Extract the [X, Y] coordinate from the center of the cell holding the provided text.  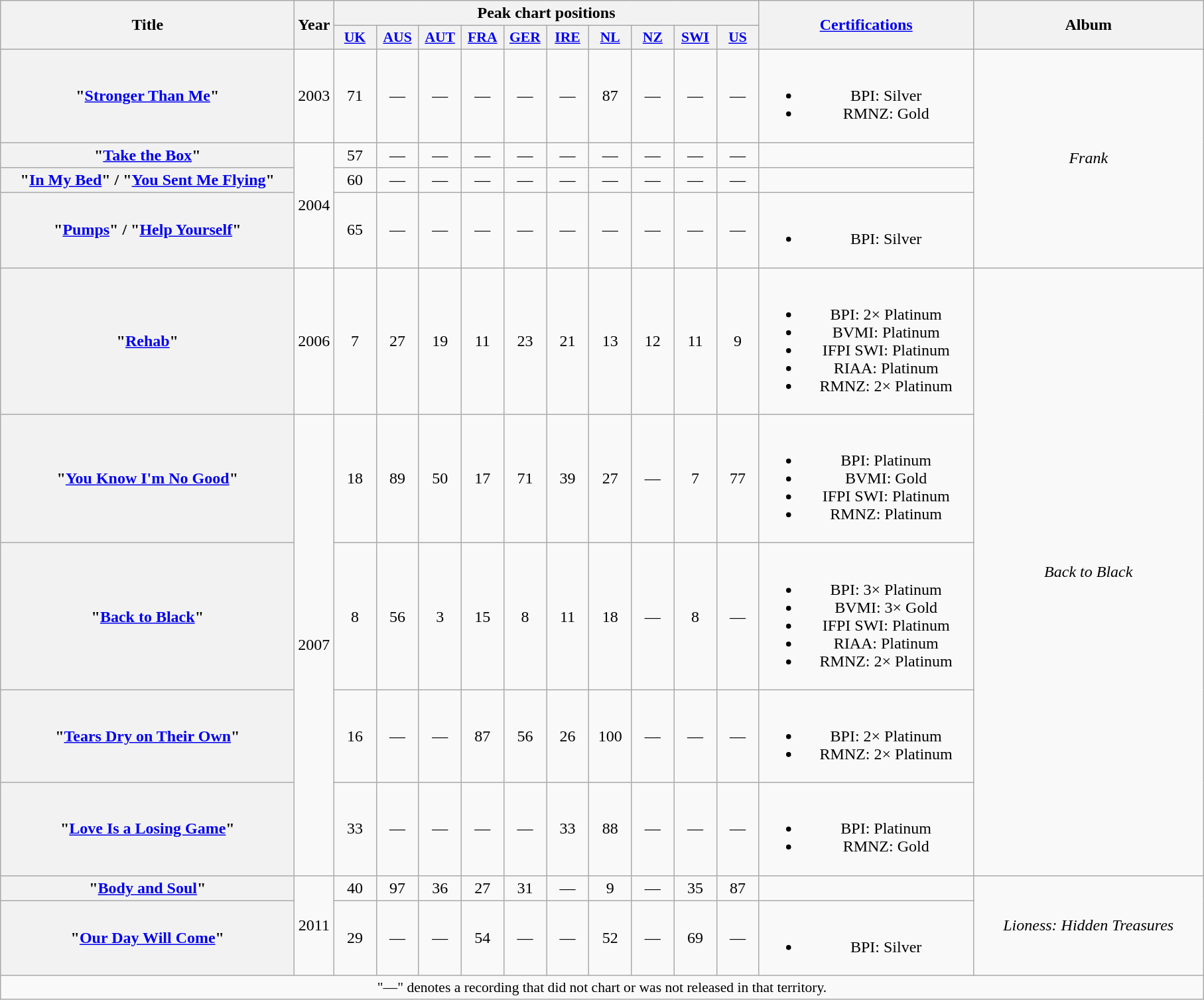
Peak chart positions [547, 13]
"In My Bed" / "You Sent Me Flying" [147, 180]
2007 [314, 645]
"Take the Box" [147, 155]
"—" denotes a recording that did not chart or was not released in that territory. [602, 987]
21 [568, 341]
IRE [568, 38]
77 [738, 479]
"Our Day Will Come" [147, 938]
Frank [1088, 158]
Title [147, 25]
"Body and Soul" [147, 888]
54 [482, 938]
Year [314, 25]
BPI: 3× PlatinumBVMI: 3× GoldIFPI SWI: PlatinumRIAA: PlatinumRMNZ: 2× Platinum [866, 617]
15 [482, 617]
"Pumps" / "Help Yourself" [147, 231]
BPI: PlatinumBVMI: GoldIFPI SWI: PlatinumRMNZ: Platinum [866, 479]
52 [610, 938]
Back to Black [1088, 572]
BPI: PlatinumRMNZ: Gold [866, 829]
2006 [314, 341]
29 [355, 938]
UK [355, 38]
2004 [314, 204]
Certifications [866, 25]
"You Know I'm No Good" [147, 479]
NL [610, 38]
36 [440, 888]
97 [397, 888]
16 [355, 736]
2011 [314, 926]
89 [397, 479]
69 [695, 938]
40 [355, 888]
60 [355, 180]
100 [610, 736]
31 [525, 888]
SWI [695, 38]
"Rehab" [147, 341]
19 [440, 341]
26 [568, 736]
"Love Is a Losing Game" [147, 829]
US [738, 38]
50 [440, 479]
Lioness: Hidden Treasures [1088, 926]
GER [525, 38]
65 [355, 231]
AUT [440, 38]
3 [440, 617]
57 [355, 155]
NZ [653, 38]
FRA [482, 38]
"Stronger Than Me" [147, 95]
BPI: SilverRMNZ: Gold [866, 95]
88 [610, 829]
13 [610, 341]
BPI: 2× PlatinumBVMI: PlatinumIFPI SWI: PlatinumRIAA: PlatinumRMNZ: 2× Platinum [866, 341]
"Back to Black" [147, 617]
2003 [314, 95]
12 [653, 341]
23 [525, 341]
"Tears Dry on Their Own" [147, 736]
BPI: 2× PlatinumRMNZ: 2× Platinum [866, 736]
17 [482, 479]
Album [1088, 25]
39 [568, 479]
35 [695, 888]
AUS [397, 38]
